Scan for the cell matching the given text and deliver its (x, y) coordinate at center. 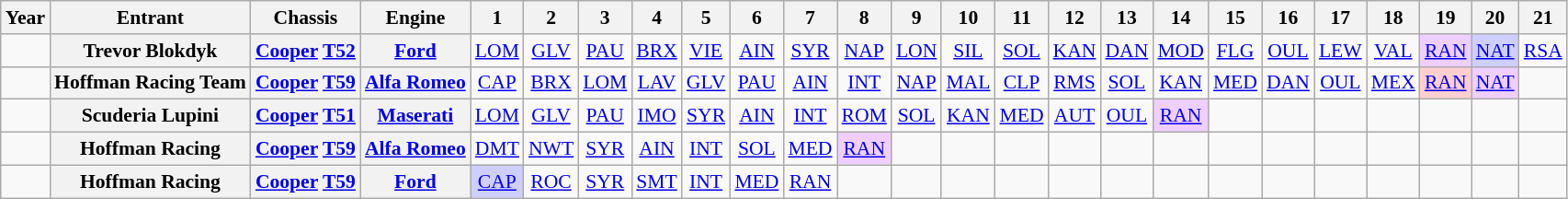
NWT (551, 149)
RSA (1543, 51)
Engine (415, 18)
FLG (1235, 51)
DMT (497, 149)
12 (1075, 18)
10 (968, 18)
Trevor Blokdyk (151, 51)
17 (1340, 18)
11 (1021, 18)
1 (497, 18)
VAL (1393, 51)
Scuderia Lupini (151, 116)
Year (26, 18)
AUT (1075, 116)
LON (916, 51)
ROC (551, 181)
9 (916, 18)
4 (656, 18)
19 (1446, 18)
6 (756, 18)
SIL (968, 51)
2 (551, 18)
8 (864, 18)
MOD (1180, 51)
18 (1393, 18)
RMS (1075, 83)
SMT (656, 181)
Maserati (415, 116)
VIE (706, 51)
CLP (1021, 83)
Cooper T52 (305, 51)
LAV (656, 83)
ROM (864, 116)
IMO (656, 116)
MAL (968, 83)
MEX (1393, 83)
14 (1180, 18)
Cooper T51 (305, 116)
LEW (1340, 51)
Chassis (305, 18)
13 (1127, 18)
7 (810, 18)
15 (1235, 18)
Hoffman Racing Team (151, 83)
16 (1289, 18)
5 (706, 18)
Entrant (151, 18)
3 (605, 18)
20 (1495, 18)
21 (1543, 18)
